Detect which cell encompasses the target text, then output its (x, y) center coordinate. 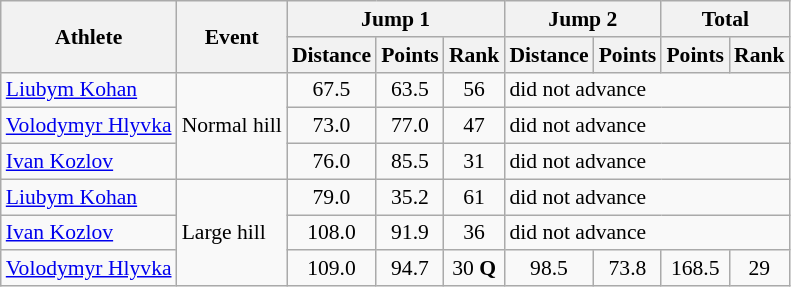
Athlete (89, 36)
85.5 (410, 162)
31 (474, 162)
77.0 (410, 126)
35.2 (410, 197)
Jump 2 (582, 19)
56 (474, 90)
94.7 (410, 269)
63.5 (410, 90)
79.0 (332, 197)
Normal hill (232, 126)
67.5 (332, 90)
168.5 (695, 269)
Large hill (232, 232)
76.0 (332, 162)
61 (474, 197)
29 (760, 269)
Total (725, 19)
98.5 (548, 269)
108.0 (332, 233)
91.9 (410, 233)
109.0 (332, 269)
Event (232, 36)
47 (474, 126)
73.8 (628, 269)
Jump 1 (396, 19)
36 (474, 233)
30 Q (474, 269)
73.0 (332, 126)
